Provide the [X, Y] coordinate of the cell's center where the given text is located.  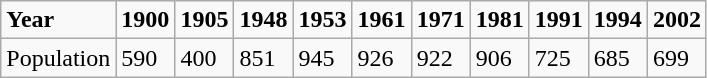
922 [440, 58]
685 [618, 58]
2002 [676, 20]
400 [204, 58]
1971 [440, 20]
906 [500, 58]
1994 [618, 20]
1991 [558, 20]
1905 [204, 20]
1953 [322, 20]
926 [382, 58]
Population [58, 58]
1981 [500, 20]
1948 [264, 20]
Year [58, 20]
945 [322, 58]
699 [676, 58]
1961 [382, 20]
1900 [146, 20]
725 [558, 58]
590 [146, 58]
851 [264, 58]
